Return (x, y) of the center of cell containing provided text 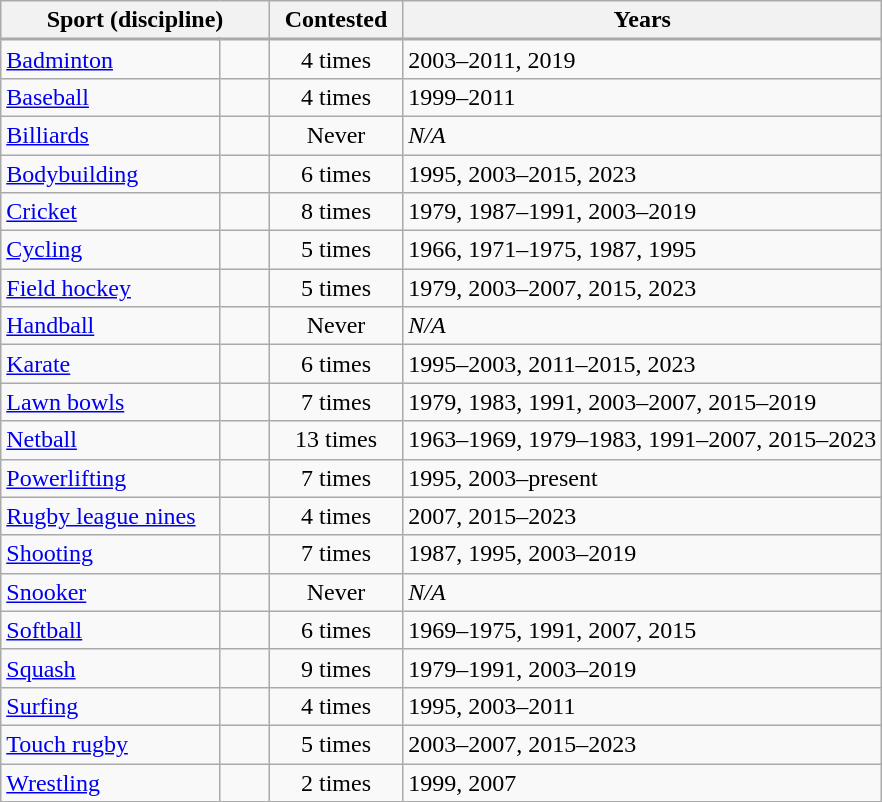
Wrestling (110, 783)
1995, 2003–2011 (642, 706)
Badminton (110, 59)
Cricket (110, 212)
1966, 1971–1975, 1987, 1995 (642, 250)
1999, 2007 (642, 783)
1995, 2003–2015, 2023 (642, 173)
2003–2011, 2019 (642, 59)
Shooting (110, 554)
Baseball (110, 97)
1979, 1987–1991, 2003–2019 (642, 212)
Billiards (110, 135)
1979, 1983, 1991, 2003–2007, 2015–2019 (642, 402)
Snooker (110, 592)
8 times (336, 212)
Surfing (110, 706)
1987, 1995, 2003–2019 (642, 554)
1963–1969, 1979–1983, 1991–2007, 2015–2023 (642, 440)
1979, 2003–2007, 2015, 2023 (642, 288)
1979–1991, 2003–2019 (642, 668)
Rugby league nines (110, 516)
Powerlifting (110, 478)
9 times (336, 668)
Years (642, 20)
2003–2007, 2015–2023 (642, 744)
Squash (110, 668)
1969–1975, 1991, 2007, 2015 (642, 630)
1995–2003, 2011–2015, 2023 (642, 364)
2007, 2015–2023 (642, 516)
Cycling (110, 250)
Touch rugby (110, 744)
Field hockey (110, 288)
Karate (110, 364)
Contested (336, 20)
Sport (discipline) (135, 20)
Softball (110, 630)
1995, 2003–present (642, 478)
Netball (110, 440)
Lawn bowls (110, 402)
Bodybuilding (110, 173)
13 times (336, 440)
Handball (110, 326)
1999–2011 (642, 97)
2 times (336, 783)
